Determine the [X, Y] coordinate at the center of the cell enclosing the given text.  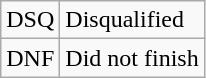
DNF [30, 58]
Did not finish [132, 58]
DSQ [30, 20]
Disqualified [132, 20]
